Determine the [x, y] coordinate at the center of the cell enclosing the given text.  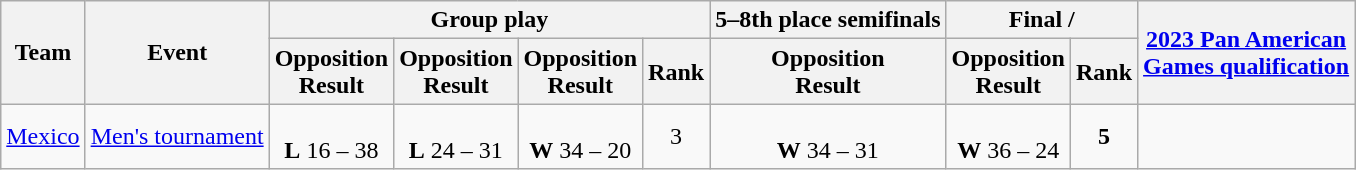
5–8th place semifinals [828, 20]
Group play [489, 20]
L 16 – 38 [331, 136]
Men's tournament [177, 136]
2023 Pan American Games qualification [1246, 52]
Event [177, 52]
Team [43, 52]
5 [1104, 136]
Mexico [43, 136]
L 24 – 31 [456, 136]
Final / [1042, 20]
W 34 – 31 [828, 136]
3 [676, 136]
W 34 – 20 [580, 136]
W 36 – 24 [1008, 136]
